For the text-containing cell, return its midpoint in (x, y) coordinate format. 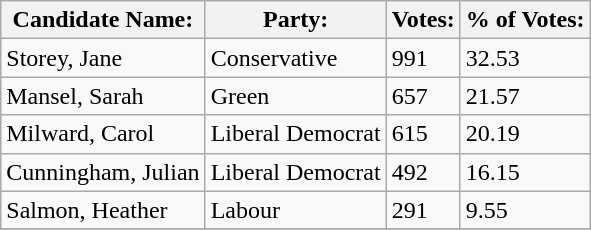
Storey, Jane (103, 58)
Candidate Name: (103, 20)
Labour (296, 210)
991 (423, 58)
Cunningham, Julian (103, 172)
Votes: (423, 20)
20.19 (525, 134)
Green (296, 96)
16.15 (525, 172)
Milward, Carol (103, 134)
32.53 (525, 58)
21.57 (525, 96)
492 (423, 172)
Party: (296, 20)
657 (423, 96)
% of Votes: (525, 20)
615 (423, 134)
Conservative (296, 58)
Salmon, Heather (103, 210)
Mansel, Sarah (103, 96)
291 (423, 210)
9.55 (525, 210)
